Search for the cell housing the specified text and yield its [x, y] center coordinate. 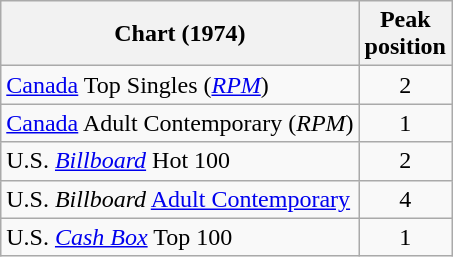
Canada Top Singles (RPM) [180, 85]
Canada Adult Contemporary (RPM) [180, 123]
U.S. Cash Box Top 100 [180, 237]
Peakposition [405, 34]
U.S. Billboard Hot 100 [180, 161]
U.S. Billboard Adult Contemporary [180, 199]
Chart (1974) [180, 34]
4 [405, 199]
